Return (x, y) of the center of cell containing provided text 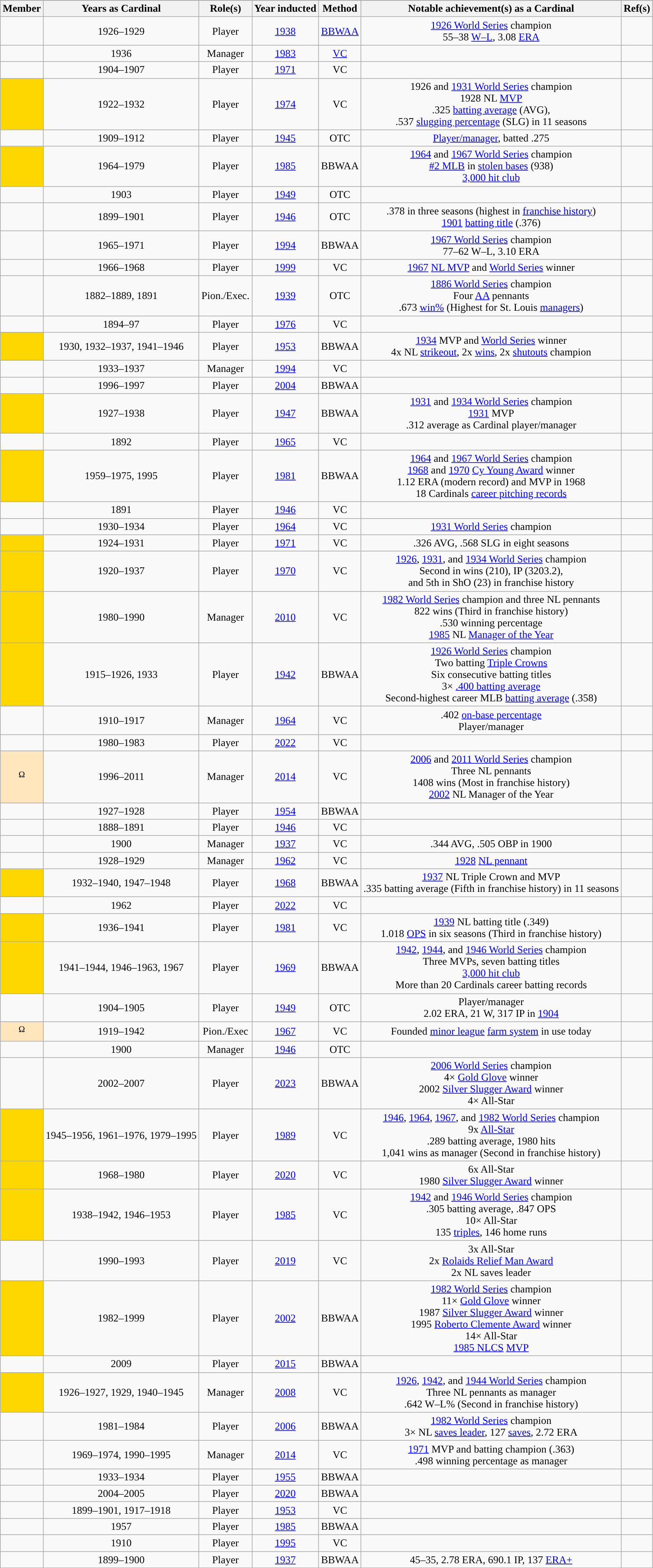
1983 (285, 53)
1926, 1942, and 1944 World Series champion Three NL pennants as manager .642 W–L% (Second in franchise history) (491, 1392)
Founded minor league farm system in use today (491, 1031)
1927–1928 (121, 811)
1967 NL MVP and World Series winner (491, 267)
1909–1912 (121, 138)
1919–1942 (121, 1031)
1928–1929 (121, 861)
1910–1917 (121, 720)
1899–1901, 1917–1918 (121, 1510)
Pion./Exec (226, 1031)
1942 (285, 674)
1976 (285, 324)
1966–1968 (121, 267)
2004–2005 (121, 1493)
1971 MVP and batting champion (.363) .498 winning percentage as manager (491, 1455)
1922–1932 (121, 104)
1930, 1932–1937, 1941–1946 (121, 346)
1903 (121, 194)
1959–1975, 1995 (121, 476)
Notable achievement(s) as a Cardinal (491, 9)
1931 and 1934 World Series champion 1931 MVP .312 average as Cardinal player/manager (491, 414)
2019 (285, 1261)
1926, 1931, and 1934 World Series champion Second in wins (210), IP (3203.2), and 5th in ShO (23) in franchise history (491, 571)
1982 World Series champion 11× Gold Glove winner1987 Silver Slugger Award winner1995 Roberto Clemente Award winner14× All-Star 1985 NLCS MVP (491, 1318)
.326 AVG, .568 SLG in eight seasons (491, 543)
1936–1941 (121, 928)
.344 AVG, .505 OBP in 1900 (491, 844)
1995 (285, 1543)
1969–1974, 1990–1995 (121, 1455)
1964 and 1967 World Series champion 1968 and 1970 Cy Young Award winner 1.12 ERA (modern record) and MVP in 1968 18 Cardinals career pitching records (491, 476)
2002 (285, 1318)
1965–1971 (121, 245)
1928 NL pennant (491, 861)
1936 (121, 53)
1926 World Series champion 55–38 W–L, 3.08 ERA (491, 31)
1934 MVP and World Series winner 4x NL strikeout, 2x wins, 2x shutouts champion (491, 346)
1968–1980 (121, 1175)
1990–1993 (121, 1261)
1996–1997 (121, 385)
1924–1931 (121, 543)
1999 (285, 267)
1894–97 (121, 324)
1981–1984 (121, 1426)
1904–1907 (121, 70)
1946, 1964, 1967, and 1982 World Series champion 9x All-Star .289 batting average, 1980 hits 1,041 wins as manager (Second in franchise history) (491, 1135)
.378 in three seasons (highest in franchise history) 1901 batting title (.376) (491, 217)
1899–1900 (121, 1560)
1933–1934 (121, 1477)
1970 (285, 571)
1938–1942, 1946–1953 (121, 1215)
2023 (285, 1083)
2008 (285, 1392)
2015 (285, 1364)
Year inducted (285, 9)
1939 (285, 296)
6x All-Star1980 Silver Slugger Award winner (491, 1175)
1904–1905 (121, 1008)
1996–2011 (121, 777)
1968 (285, 883)
2006 (285, 1426)
1982 World Series champion and three NL pennants 822 wins (Third in franchise history) .530 winning percentage 1985 NL Manager of the Year (491, 617)
1967 World Series champion 77–62 W–L, 3.10 ERA (491, 245)
1931 World Series champion (491, 526)
1982 World Series champion 3× NL saves leader, 127 saves, 2.72 ERA (491, 1426)
2010 (285, 617)
45–35, 2.78 ERA, 690.1 IP, 137 ERA+ (491, 1560)
1932–1940, 1947–1948 (121, 883)
Method (340, 9)
2006 and 2011 World Series champion Three NL pennants 1408 wins (Most in franchise history) 2002 NL Manager of the Year (491, 777)
1886 World Series champion Four AA pennants .673 win% (Highest for St. Louis managers) (491, 296)
1957 (121, 1526)
3x All-Star2x Rolaids Relief Man Award2x NL saves leader (491, 1261)
1980–1990 (121, 617)
1967 (285, 1031)
Role(s) (226, 9)
1891 (121, 510)
Player/manager 2.02 ERA, 21 W, 317 IP in 1904 (491, 1008)
1980–1983 (121, 743)
2004 (285, 385)
1945–1956, 1961–1976, 1979–1995 (121, 1135)
1926–1927, 1929, 1940–1945 (121, 1392)
Years as Cardinal (121, 9)
2006 World Series champion 4× Gold Glove winner2002 Silver Slugger Award winner4× All-Star (491, 1083)
1920–1937 (121, 571)
1955 (285, 1477)
1926–1929 (121, 31)
1969 (285, 968)
1939 NL batting title (.349) 1.018 OPS in six seasons (Third in franchise history) (491, 928)
1915–1926, 1933 (121, 674)
1964–1979 (121, 166)
1942, 1944, and 1946 World Series champion Three MVPs, seven batting titles 3,000 hit club More than 20 Cardinals career batting records (491, 968)
1937 NL Triple Crown and MVP .335 batting average (Fifth in franchise history) in 11 seasons (491, 883)
2009 (121, 1364)
1974 (285, 104)
Ref(s) (637, 9)
1982–1999 (121, 1318)
1989 (285, 1135)
1942 and 1946 World Series champion .305 batting average, .847 OPS 10× All-Star 135 triples, 146 home runs (491, 1215)
2002–2007 (121, 1083)
1938 (285, 31)
1933–1937 (121, 369)
1882–1889, 1891 (121, 296)
1888–1891 (121, 828)
1930–1934 (121, 526)
Player/manager, batted .275 (491, 138)
Member (22, 9)
1945 (285, 138)
1910 (121, 1543)
1965 (285, 442)
1899–1901 (121, 217)
1964 and 1967 World Series champion #2 MLB in stolen bases (938) 3,000 hit club (491, 166)
1941–1944, 1946–1963, 1967 (121, 968)
1947 (285, 414)
Pion./Exec. (226, 296)
.402 on-base percentage Player/manager (491, 720)
1892 (121, 442)
1927–1938 (121, 414)
1954 (285, 811)
1926 and 1931 World Series champion 1928 NL MVP .325 batting average (AVG), .537 slugging percentage (SLG) in 11 seasons (491, 104)
